Detect which cell encompasses the target text, then output its [X, Y] center coordinate. 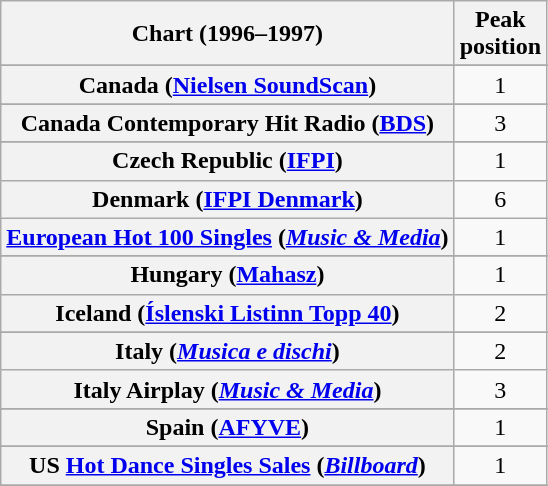
Italy Airplay (Music & Media) [228, 389]
Canada Contemporary Hit Radio (BDS) [228, 123]
US Hot Dance Singles Sales (Billboard) [228, 465]
Chart (1996–1997) [228, 34]
Czech Republic (IFPI) [228, 161]
European Hot 100 Singles (Music & Media) [228, 237]
Denmark (IFPI Denmark) [228, 199]
Peakposition [500, 34]
Italy (Musica e dischi) [228, 351]
Iceland (Íslenski Listinn Topp 40) [228, 313]
Canada (Nielsen SoundScan) [228, 85]
Hungary (Mahasz) [228, 275]
6 [500, 199]
Spain (AFYVE) [228, 427]
